Locate the cell with the specified text and output its [X, Y] center coordinate. 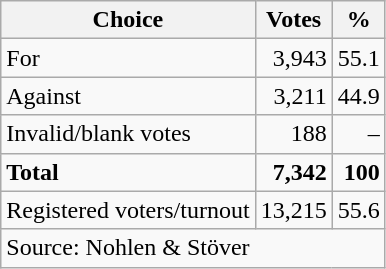
Registered voters/turnout [128, 210]
% [358, 20]
188 [294, 134]
Votes [294, 20]
Total [128, 172]
44.9 [358, 96]
7,342 [294, 172]
Against [128, 96]
Choice [128, 20]
For [128, 58]
100 [358, 172]
55.6 [358, 210]
55.1 [358, 58]
Invalid/blank votes [128, 134]
Source: Nohlen & Stöver [193, 248]
3,943 [294, 58]
3,211 [294, 96]
– [358, 134]
13,215 [294, 210]
